Search for the cell housing the specified text and yield its (x, y) center coordinate. 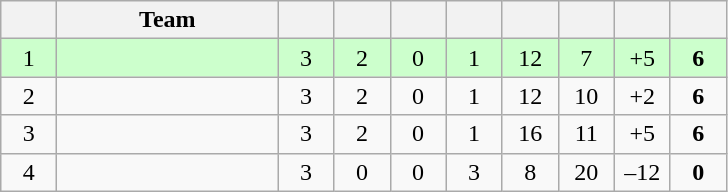
16 (530, 134)
20 (586, 172)
Team (168, 20)
10 (586, 96)
8 (530, 172)
7 (586, 58)
4 (29, 172)
+2 (642, 96)
11 (586, 134)
–12 (642, 172)
